Scan for the cell matching the given text and deliver its (x, y) coordinate at center. 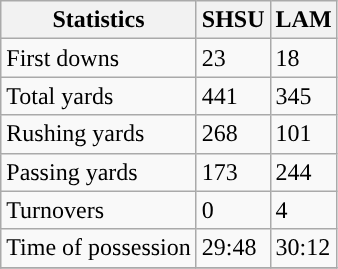
23 (233, 58)
LAM (304, 20)
Passing yards (99, 172)
First downs (99, 58)
268 (233, 134)
Turnovers (99, 210)
Total yards (99, 96)
Time of possession (99, 248)
30:12 (304, 248)
173 (233, 172)
18 (304, 58)
Statistics (99, 20)
SHSU (233, 20)
4 (304, 210)
345 (304, 96)
0 (233, 210)
Rushing yards (99, 134)
244 (304, 172)
441 (233, 96)
29:48 (233, 248)
101 (304, 134)
